Return the [x, y] coordinate for the center point of the cell that contains the specified text.  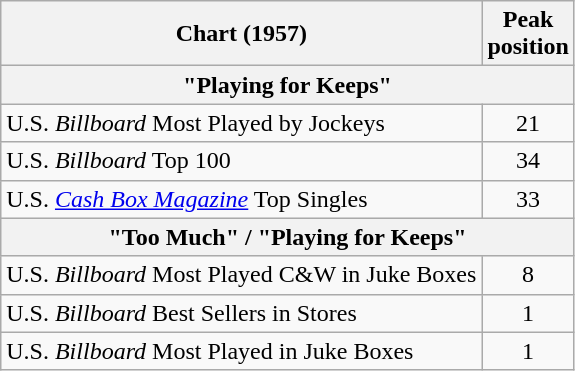
U.S. Billboard Best Sellers in Stores [242, 313]
U.S. Billboard Most Played by Jockeys [242, 123]
Chart (1957) [242, 34]
U.S. Billboard Top 100 [242, 161]
"Playing for Keeps" [288, 85]
33 [528, 199]
21 [528, 123]
8 [528, 275]
34 [528, 161]
U.S. Billboard Most Played in Juke Boxes [242, 351]
U.S. Billboard Most Played C&W in Juke Boxes [242, 275]
"Too Much" / "Playing for Keeps" [288, 237]
Peakposition [528, 34]
U.S. Cash Box Magazine Top Singles [242, 199]
